Find where the given text appears and provide that cell's center as (x, y) coordinate. 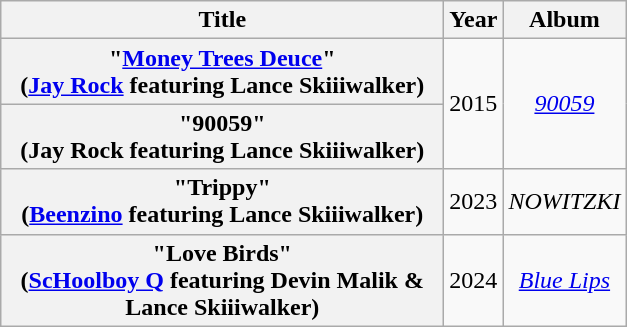
Blue Lips (564, 280)
NOWITZKI (564, 202)
2024 (474, 280)
"90059"(Jay Rock featuring Lance Skiiiwalker) (222, 136)
"Trippy"(Beenzino featuring Lance Skiiiwalker) (222, 202)
Album (564, 20)
Year (474, 20)
Title (222, 20)
90059 (564, 104)
2015 (474, 104)
"Love Birds"(ScHoolboy Q featuring Devin Malik & Lance Skiiiwalker) (222, 280)
"Money Trees Deuce"(Jay Rock featuring Lance Skiiiwalker) (222, 72)
2023 (474, 202)
